Detect which cell encompasses the target text, then output its (x, y) center coordinate. 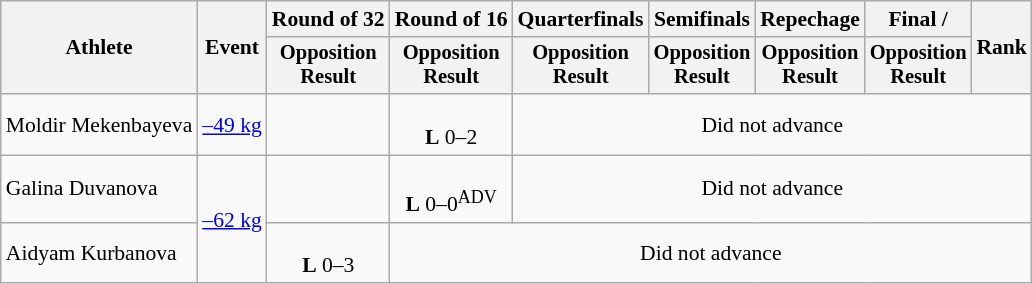
–49 kg (232, 124)
Rank (1002, 48)
Moldir Mekenbayeva (100, 124)
Final / (918, 19)
Aidyam Kurbanova (100, 252)
Galina Duvanova (100, 190)
L 0–0ADV (452, 190)
Event (232, 48)
Repechage (810, 19)
Semifinals (702, 19)
Round of 32 (328, 19)
Athlete (100, 48)
L 0–3 (328, 252)
Quarterfinals (581, 19)
Round of 16 (452, 19)
L 0–2 (452, 124)
–62 kg (232, 220)
